Capture the cell that displays the provided text and extract its [X, Y] central coordinate. 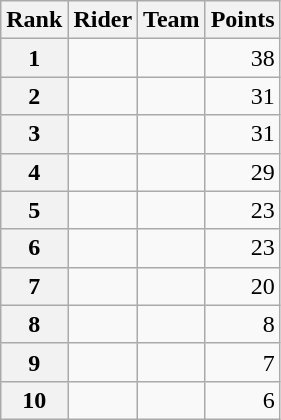
5 [34, 210]
29 [242, 172]
Points [242, 20]
9 [34, 362]
2 [34, 96]
10 [34, 400]
1 [34, 58]
Rider [103, 20]
4 [34, 172]
3 [34, 134]
20 [242, 286]
Rank [34, 20]
Team [172, 20]
38 [242, 58]
